For the text-containing cell, return its midpoint in [X, Y] coordinate format. 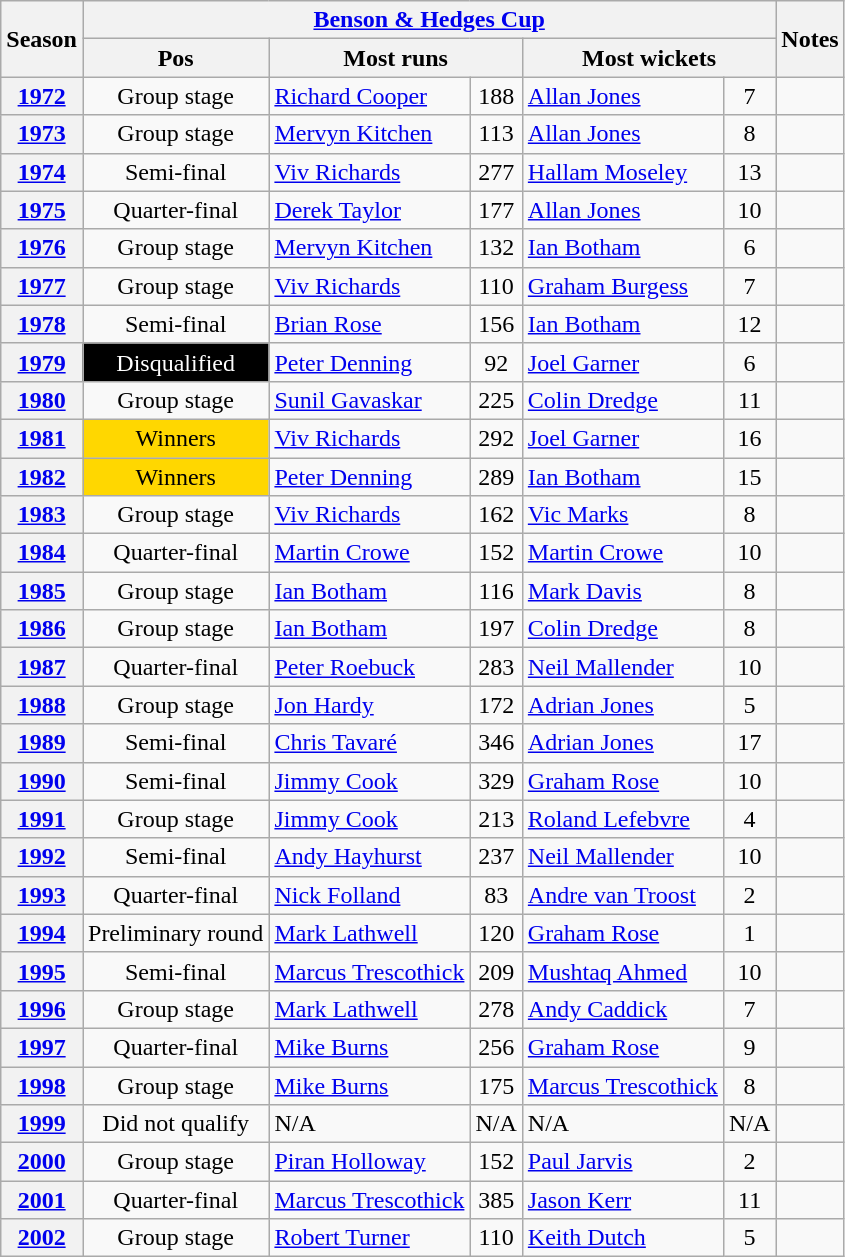
Jon Hardy [370, 705]
1979 [42, 362]
Vic Marks [622, 515]
Mark Davis [622, 591]
Andy Hayhurst [370, 857]
278 [496, 1009]
12 [749, 324]
92 [496, 362]
83 [496, 895]
213 [496, 819]
292 [496, 438]
Preliminary round [175, 933]
1997 [42, 1047]
4 [749, 819]
1985 [42, 591]
1983 [42, 515]
1986 [42, 629]
13 [749, 172]
120 [496, 933]
1984 [42, 553]
1981 [42, 438]
15 [749, 477]
Season [42, 39]
1996 [42, 1009]
Paul Jarvis [622, 1162]
1989 [42, 743]
329 [496, 781]
Keith Dutch [622, 1238]
Brian Rose [370, 324]
1987 [42, 667]
Notes [810, 39]
1993 [42, 895]
Jason Kerr [622, 1200]
162 [496, 515]
Richard Cooper [370, 96]
16 [749, 438]
172 [496, 705]
1973 [42, 134]
1978 [42, 324]
1988 [42, 705]
132 [496, 248]
Hallam Moseley [622, 172]
197 [496, 629]
1994 [42, 933]
Disqualified [175, 362]
188 [496, 96]
Pos [175, 58]
209 [496, 971]
Peter Roebuck [370, 667]
Sunil Gavaskar [370, 400]
Andre van Troost [622, 895]
2001 [42, 1200]
Nick Folland [370, 895]
Mushtaq Ahmed [622, 971]
1990 [42, 781]
Chris Tavaré [370, 743]
385 [496, 1200]
1982 [42, 477]
1 [749, 933]
Most runs [396, 58]
283 [496, 667]
1991 [42, 819]
1976 [42, 248]
156 [496, 324]
Did not qualify [175, 1124]
175 [496, 1085]
1974 [42, 172]
277 [496, 172]
Graham Burgess [622, 286]
237 [496, 857]
256 [496, 1047]
Robert Turner [370, 1238]
1977 [42, 286]
Piran Holloway [370, 1162]
Most wickets [648, 58]
1980 [42, 400]
9 [749, 1047]
17 [749, 743]
1998 [42, 1085]
2002 [42, 1238]
177 [496, 210]
1999 [42, 1124]
Benson & Hedges Cup [428, 20]
289 [496, 477]
2000 [42, 1162]
1972 [42, 96]
225 [496, 400]
Andy Caddick [622, 1009]
1975 [42, 210]
116 [496, 591]
113 [496, 134]
346 [496, 743]
1995 [42, 971]
1992 [42, 857]
Derek Taylor [370, 210]
Roland Lefebvre [622, 819]
